Determine the [X, Y] coordinate at the center of the cell enclosing the given text.  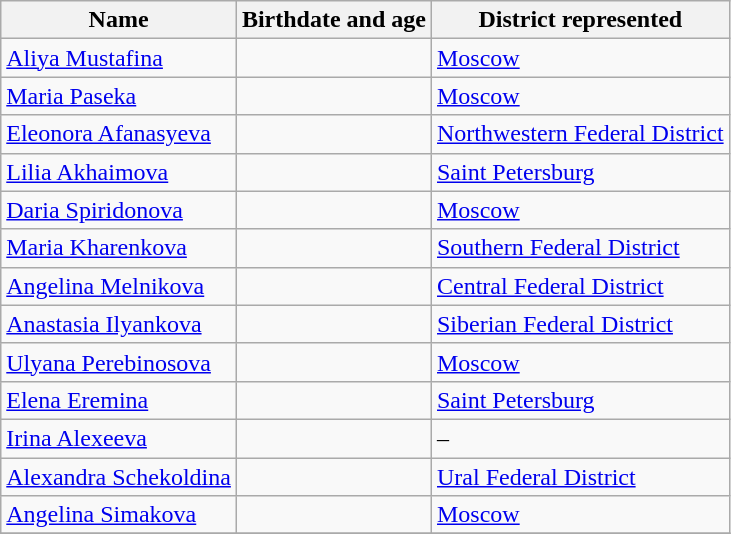
– [580, 438]
Alexandra Schekoldina [119, 477]
Birthdate and age [334, 20]
Angelina Melnikova [119, 286]
Anastasia Ilyankova [119, 324]
Maria Paseka [119, 96]
Aliya Mustafina [119, 58]
Irina Alexeeva [119, 438]
Ulyana Perebinosova [119, 362]
Northwestern Federal District [580, 134]
Ural Federal District [580, 477]
Daria Spiridonova [119, 210]
Elena Eremina [119, 400]
Lilia Akhaimova [119, 172]
Name [119, 20]
Siberian Federal District [580, 324]
Angelina Simakova [119, 515]
Maria Kharenkova [119, 248]
District represented [580, 20]
Southern Federal District [580, 248]
Central Federal District [580, 286]
Eleonora Afanasyeva [119, 134]
